Return [X, Y] of the center of cell containing provided text 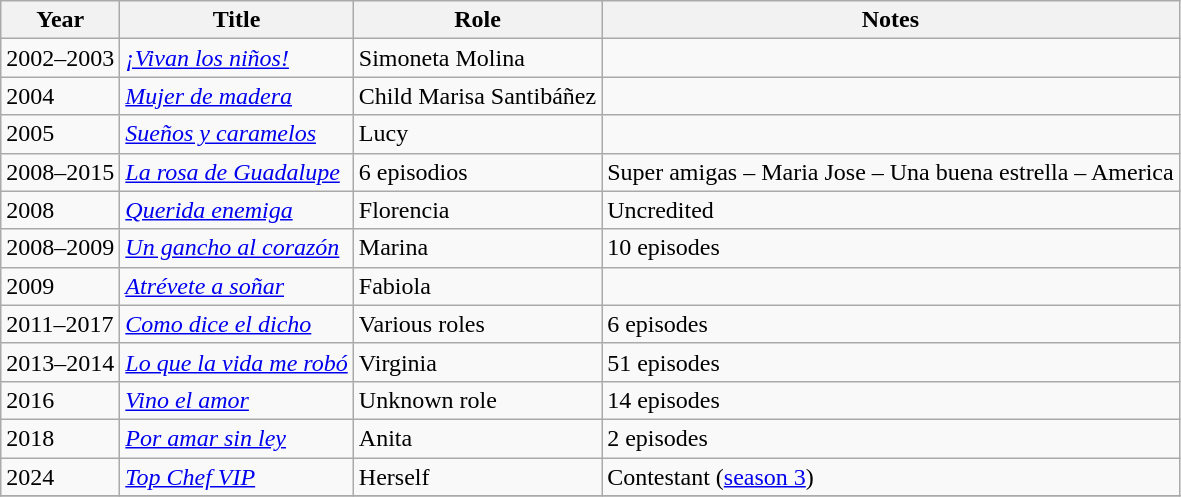
Notes [891, 20]
Various roles [477, 324]
2008–2009 [60, 248]
Simoneta Molina [477, 58]
6 episodios [477, 172]
Contestant (season 3) [891, 477]
Un gancho al corazón [236, 248]
2024 [60, 477]
Role [477, 20]
6 episodes [891, 324]
Year [60, 20]
Super amigas – Maria Jose – Una buena estrella – America [891, 172]
2009 [60, 286]
Fabiola [477, 286]
10 episodes [891, 248]
Lucy [477, 134]
Florencia [477, 210]
Unknown role [477, 400]
Herself [477, 477]
Child Marisa Santibáñez [477, 96]
¡Vivan los niños! [236, 58]
2016 [60, 400]
Sueños y caramelos [236, 134]
2013–2014 [60, 362]
2008 [60, 210]
2002–2003 [60, 58]
Por amar sin ley [236, 438]
Como dice el dicho [236, 324]
Vino el amor [236, 400]
2004 [60, 96]
2011–2017 [60, 324]
Title [236, 20]
La rosa de Guadalupe [236, 172]
Uncredited [891, 210]
14 episodes [891, 400]
2008–2015 [60, 172]
Mujer de madera [236, 96]
51 episodes [891, 362]
Marina [477, 248]
Atrévete a soñar [236, 286]
Virginia [477, 362]
Lo que la vida me robó [236, 362]
2005 [60, 134]
Querida enemiga [236, 210]
Anita [477, 438]
2018 [60, 438]
Top Chef VIP [236, 477]
2 episodes [891, 438]
